Return (X, Y) of the center of cell containing provided text 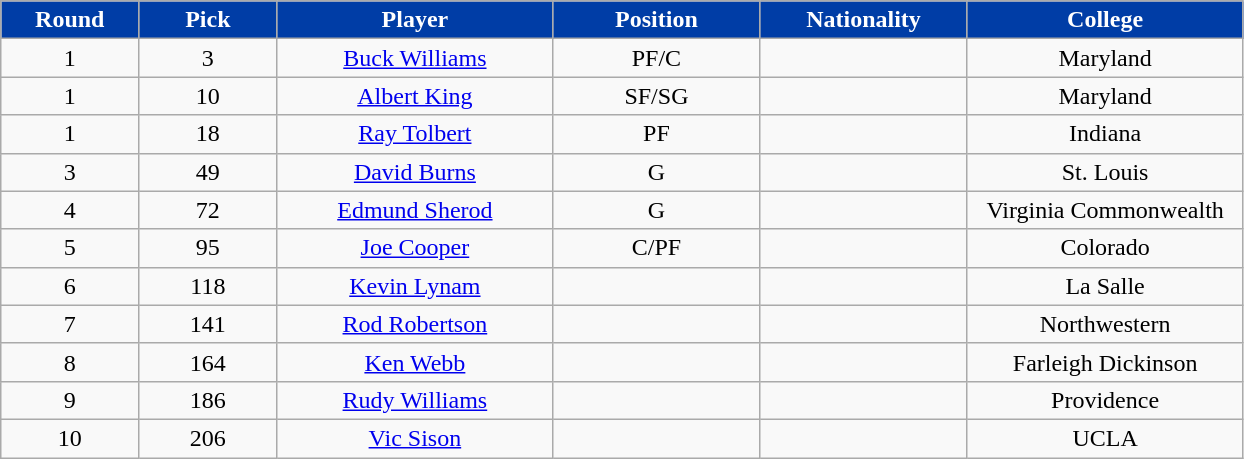
Virginia Commonwealth (1105, 210)
8 (70, 362)
Vic Sison (415, 438)
Pick (208, 20)
Northwestern (1105, 324)
PF (656, 134)
Rudy Williams (415, 400)
Rod Robertson (415, 324)
Buck Williams (415, 58)
18 (208, 134)
5 (70, 248)
College (1105, 20)
Ken Webb (415, 362)
UCLA (1105, 438)
St. Louis (1105, 172)
7 (70, 324)
164 (208, 362)
Player (415, 20)
118 (208, 286)
141 (208, 324)
Kevin Lynam (415, 286)
49 (208, 172)
Albert King (415, 96)
Position (656, 20)
6 (70, 286)
Nationality (864, 20)
Indiana (1105, 134)
Providence (1105, 400)
Farleigh Dickinson (1105, 362)
95 (208, 248)
206 (208, 438)
Ray Tolbert (415, 134)
PF/C (656, 58)
9 (70, 400)
La Salle (1105, 286)
4 (70, 210)
David Burns (415, 172)
Edmund Sherod (415, 210)
Joe Cooper (415, 248)
Colorado (1105, 248)
72 (208, 210)
C/PF (656, 248)
Round (70, 20)
SF/SG (656, 96)
186 (208, 400)
